From the cell containing the given text, extract its center point as [X, Y] coordinate. 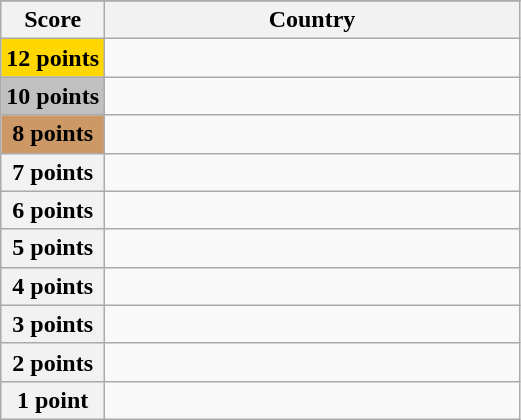
1 point [53, 400]
6 points [53, 210]
4 points [53, 286]
5 points [53, 248]
10 points [53, 96]
12 points [53, 58]
3 points [53, 324]
2 points [53, 362]
Score [53, 20]
Country [312, 20]
7 points [53, 172]
8 points [53, 134]
